Provide the (X, Y) coordinate of the cell's center where the given text is located.  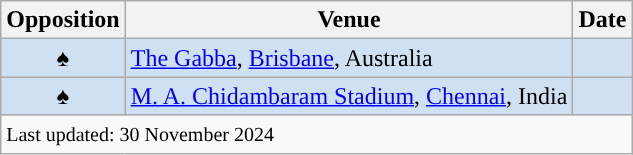
Date (602, 20)
M. A. Chidambaram Stadium, Chennai, India (349, 96)
Venue (349, 20)
Last updated: 30 November 2024 (316, 134)
The Gabba, Brisbane, Australia (349, 58)
Opposition (63, 20)
